Identify which cell holds the provided text, then report its [X, Y] central coordinate. 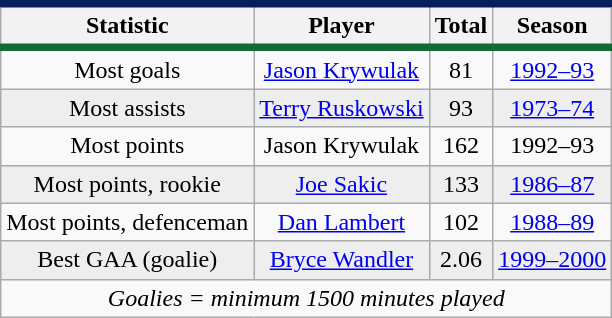
Season [552, 26]
1986–87 [552, 184]
1973–74 [552, 108]
Terry Ruskowski [342, 108]
Most points, rookie [128, 184]
Most points [128, 146]
Joe Sakic [342, 184]
Goalies = minimum 1500 minutes played [306, 298]
1999–2000 [552, 260]
102 [461, 222]
81 [461, 68]
Bryce Wandler [342, 260]
Most assists [128, 108]
2.06 [461, 260]
Most goals [128, 68]
Statistic [128, 26]
Total [461, 26]
Player [342, 26]
1988–89 [552, 222]
Best GAA (goalie) [128, 260]
93 [461, 108]
Dan Lambert [342, 222]
162 [461, 146]
133 [461, 184]
Most points, defenceman [128, 222]
